Locate the cell with the specified text and output its (x, y) center coordinate. 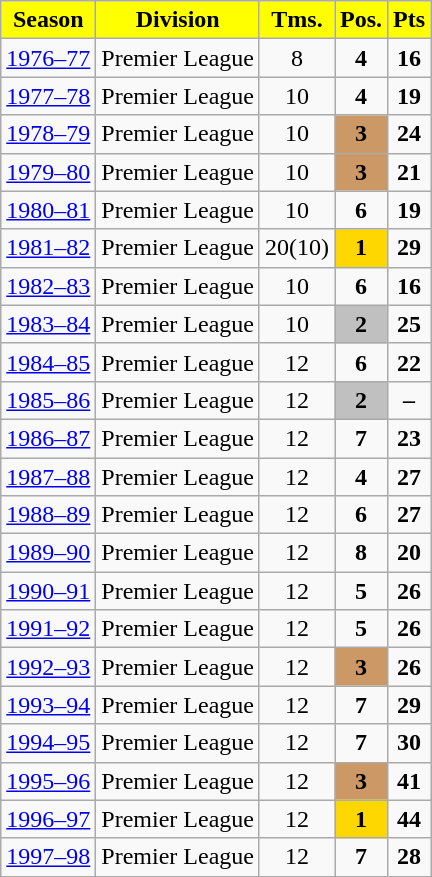
1989–90 (48, 553)
1996–97 (48, 819)
41 (410, 781)
1991–92 (48, 629)
Pos. (362, 20)
Division (178, 20)
20 (410, 553)
1993–94 (48, 705)
1976–77 (48, 58)
20(10) (296, 248)
25 (410, 324)
1981–82 (48, 248)
1986–87 (48, 438)
1983–84 (48, 324)
1978–79 (48, 134)
1997–98 (48, 857)
1977–78 (48, 96)
1987–88 (48, 477)
1980–81 (48, 210)
28 (410, 857)
1979–80 (48, 172)
1990–91 (48, 591)
23 (410, 438)
1995–96 (48, 781)
22 (410, 362)
Tms. (296, 20)
44 (410, 819)
1992–93 (48, 667)
1988–89 (48, 515)
1984–85 (48, 362)
30 (410, 743)
1982–83 (48, 286)
Season (48, 20)
24 (410, 134)
1985–86 (48, 400)
– (410, 400)
1994–95 (48, 743)
Pts (410, 20)
21 (410, 172)
